Pinpoint the cell where the given text exists, returning its [x, y] midpoint coordinate. 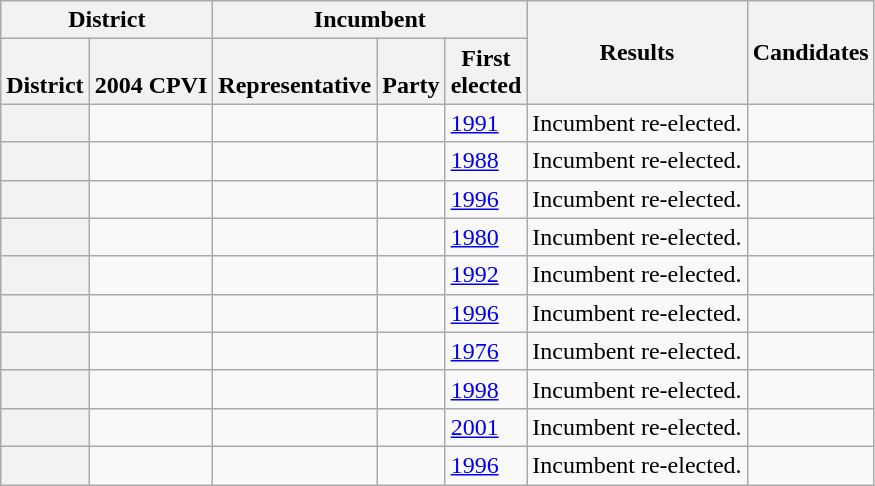
Results [637, 52]
2001 [486, 427]
1991 [486, 123]
1988 [486, 161]
1980 [486, 237]
Party [411, 72]
1998 [486, 389]
Firstelected [486, 72]
Candidates [810, 52]
Incumbent [370, 20]
2004 CPVI [151, 72]
Representative [295, 72]
1992 [486, 275]
1976 [486, 351]
